From the cell containing the given text, extract its center point as [X, Y] coordinate. 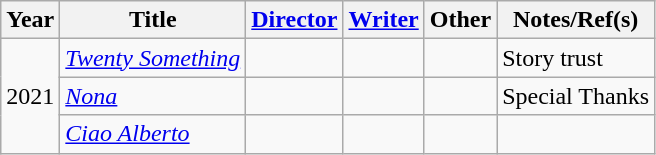
2021 [30, 96]
Twenty Something [153, 58]
Story trust [576, 58]
Year [30, 20]
Other [460, 20]
Notes/Ref(s) [576, 20]
Nona [153, 96]
Title [153, 20]
Director [294, 20]
Writer [384, 20]
Special Thanks [576, 96]
Ciao Alberto [153, 134]
